For the text-containing cell, return its midpoint in (X, Y) coordinate format. 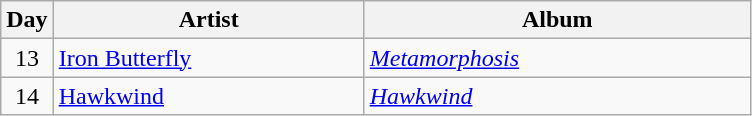
Day (27, 20)
Iron Butterfly (208, 58)
13 (27, 58)
Metamorphosis (557, 58)
Album (557, 20)
14 (27, 96)
Artist (208, 20)
